From the cell containing the given text, extract its center point as (X, Y) coordinate. 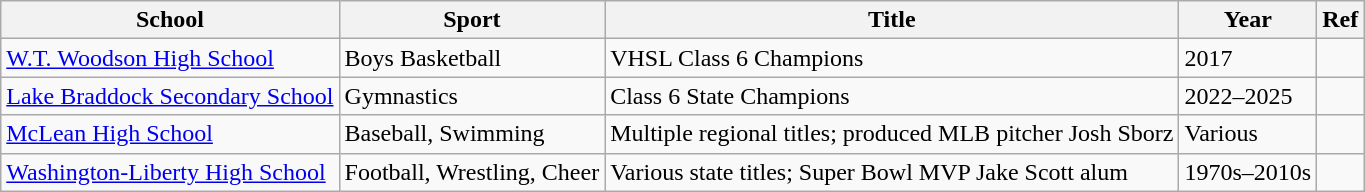
1970s–2010s (1248, 172)
VHSL Class 6 Champions (892, 58)
Multiple regional titles; produced MLB pitcher Josh Sborz (892, 134)
Title (892, 20)
Sport (472, 20)
Baseball, Swimming (472, 134)
Year (1248, 20)
Ref (1340, 20)
2017 (1248, 58)
Gymnastics (472, 96)
W.T. Woodson High School (170, 58)
Class 6 State Champions (892, 96)
2022–2025 (1248, 96)
Various (1248, 134)
Various state titles; Super Bowl MVP Jake Scott alum (892, 172)
Boys Basketball (472, 58)
Washington-Liberty High School (170, 172)
McLean High School (170, 134)
Lake Braddock Secondary School (170, 96)
Football, Wrestling, Cheer (472, 172)
School (170, 20)
